Identify which cell holds the provided text, then report its (x, y) central coordinate. 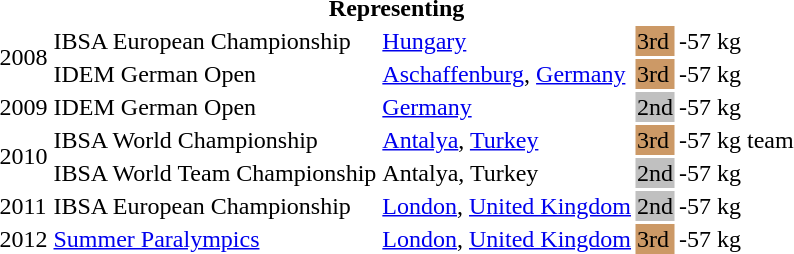
Aschaffenburg, Germany (507, 74)
Germany (507, 107)
Summer Paralympics (215, 239)
IBSA World Championship (215, 140)
Hungary (507, 41)
IBSA World Team Championship (215, 173)
